Scan for the cell matching the given text and deliver its [x, y] coordinate at center. 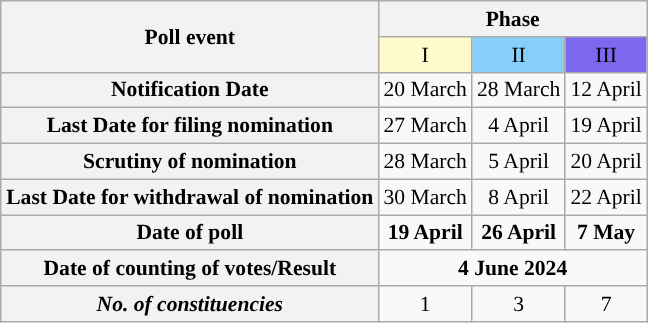
I [424, 54]
Poll event [190, 36]
4 June 2024 [512, 268]
III [606, 54]
Scrutiny of nomination [190, 161]
20 April [606, 161]
7 May [606, 232]
Phase [512, 19]
8 April [518, 197]
5 April [518, 161]
II [518, 54]
26 April [518, 232]
3 [518, 304]
Notification Date [190, 90]
Last Date for filing nomination [190, 126]
22 April [606, 197]
27 March [424, 126]
1 [424, 304]
30 March [424, 197]
4 April [518, 126]
No. of constituencies [190, 304]
Date of poll [190, 232]
20 March [424, 90]
Date of counting of votes/Result [190, 268]
7 [606, 304]
Last Date for withdrawal of nomination [190, 197]
12 April [606, 90]
